Determine the (X, Y) coordinate at the center of the cell enclosing the given text.  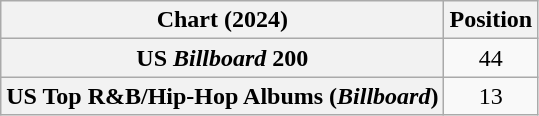
US Billboard 200 (222, 58)
Position (491, 20)
13 (491, 96)
Chart (2024) (222, 20)
44 (491, 58)
US Top R&B/Hip-Hop Albums (Billboard) (222, 96)
